Extract the (x, y) coordinate from the center of the cell holding the provided text.  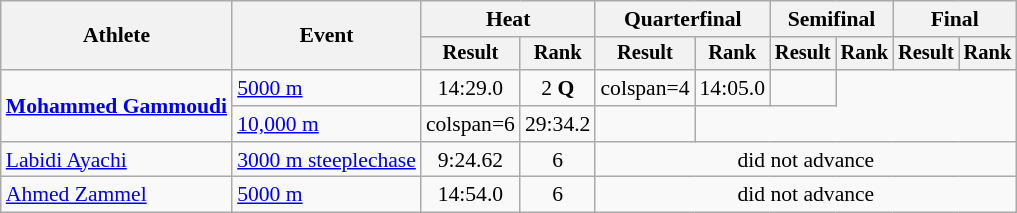
14:29.0 (470, 88)
9:24.62 (470, 160)
14:05.0 (732, 88)
Labidi Ayachi (116, 160)
Semifinal (832, 19)
2 Q (558, 88)
Ahmed Zammel (116, 195)
29:34.2 (558, 124)
Event (326, 36)
Heat (508, 19)
14:54.0 (470, 195)
Quarterfinal (682, 19)
10,000 m (326, 124)
Athlete (116, 36)
colspan=6 (470, 124)
Mohammed Gammoudi (116, 106)
colspan=4 (644, 88)
3000 m steeplechase (326, 160)
Final (954, 19)
